Search for the cell housing the specified text and yield its [x, y] center coordinate. 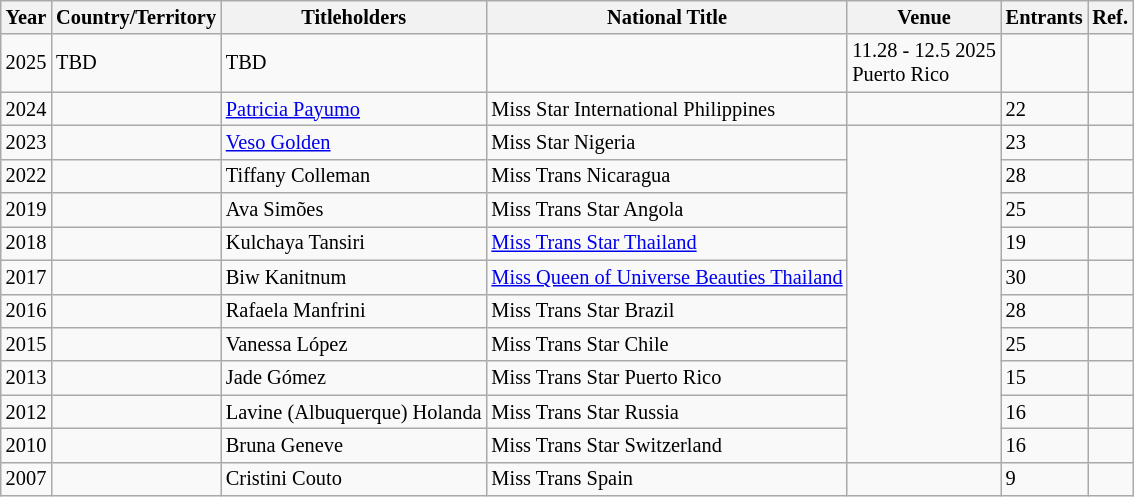
2007 [26, 479]
Ref. [1110, 17]
Miss Trans Star Brazil [668, 311]
Lavine (Albuquerque) Holanda [354, 412]
2019 [26, 210]
Miss Trans Nicaragua [668, 176]
Miss Queen of Universe Beauties Thailand [668, 277]
Venue [924, 17]
Miss Trans Star Angola [668, 210]
Country/Territory [136, 17]
Titleholders [354, 17]
30 [1044, 277]
Miss Trans Spain [668, 479]
2010 [26, 445]
2017 [26, 277]
National Title [668, 17]
2023 [26, 142]
Veso Golden [354, 142]
2012 [26, 412]
Miss Trans Star Thailand [668, 243]
11.28 - 12.5 2025Puerto Rico [924, 63]
Miss Trans Star Chile [668, 344]
Jade Gómez [354, 378]
Year [26, 17]
Tiffany Colleman [354, 176]
2018 [26, 243]
Miss Trans Star Puerto Rico [668, 378]
Biw Kanitnum [354, 277]
Ava Simões [354, 210]
Bruna Geneve [354, 445]
22 [1044, 109]
Cristini Couto [354, 479]
Miss Trans Star Russia [668, 412]
2022 [26, 176]
Vanessa López [354, 344]
Miss Star Nigeria [668, 142]
2015 [26, 344]
Miss Trans Star Switzerland [668, 445]
19 [1044, 243]
2016 [26, 311]
2024 [26, 109]
2025 [26, 63]
Patricia Payumo [354, 109]
9 [1044, 479]
2013 [26, 378]
Rafaela Manfrini [354, 311]
23 [1044, 142]
15 [1044, 378]
Entrants [1044, 17]
Miss Star International Philippines [668, 109]
Kulchaya Tansiri [354, 243]
